Provide the [x, y] coordinate of the cell's center where the given text is located.  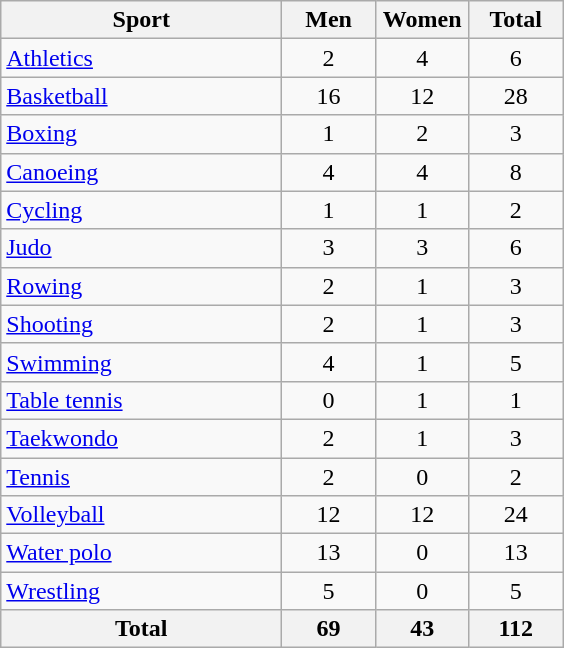
Table tennis [142, 400]
Volleyball [142, 515]
Wrestling [142, 591]
69 [329, 629]
Women [422, 20]
Water polo [142, 553]
Basketball [142, 96]
Tennis [142, 477]
Rowing [142, 286]
112 [516, 629]
Athletics [142, 58]
16 [329, 96]
Canoeing [142, 172]
Taekwondo [142, 438]
Men [329, 20]
Swimming [142, 362]
28 [516, 96]
43 [422, 629]
8 [516, 172]
Shooting [142, 324]
Sport [142, 20]
24 [516, 515]
Boxing [142, 134]
Judo [142, 248]
Cycling [142, 210]
